Extract the [X, Y] coordinate from the center of the cell holding the provided text.  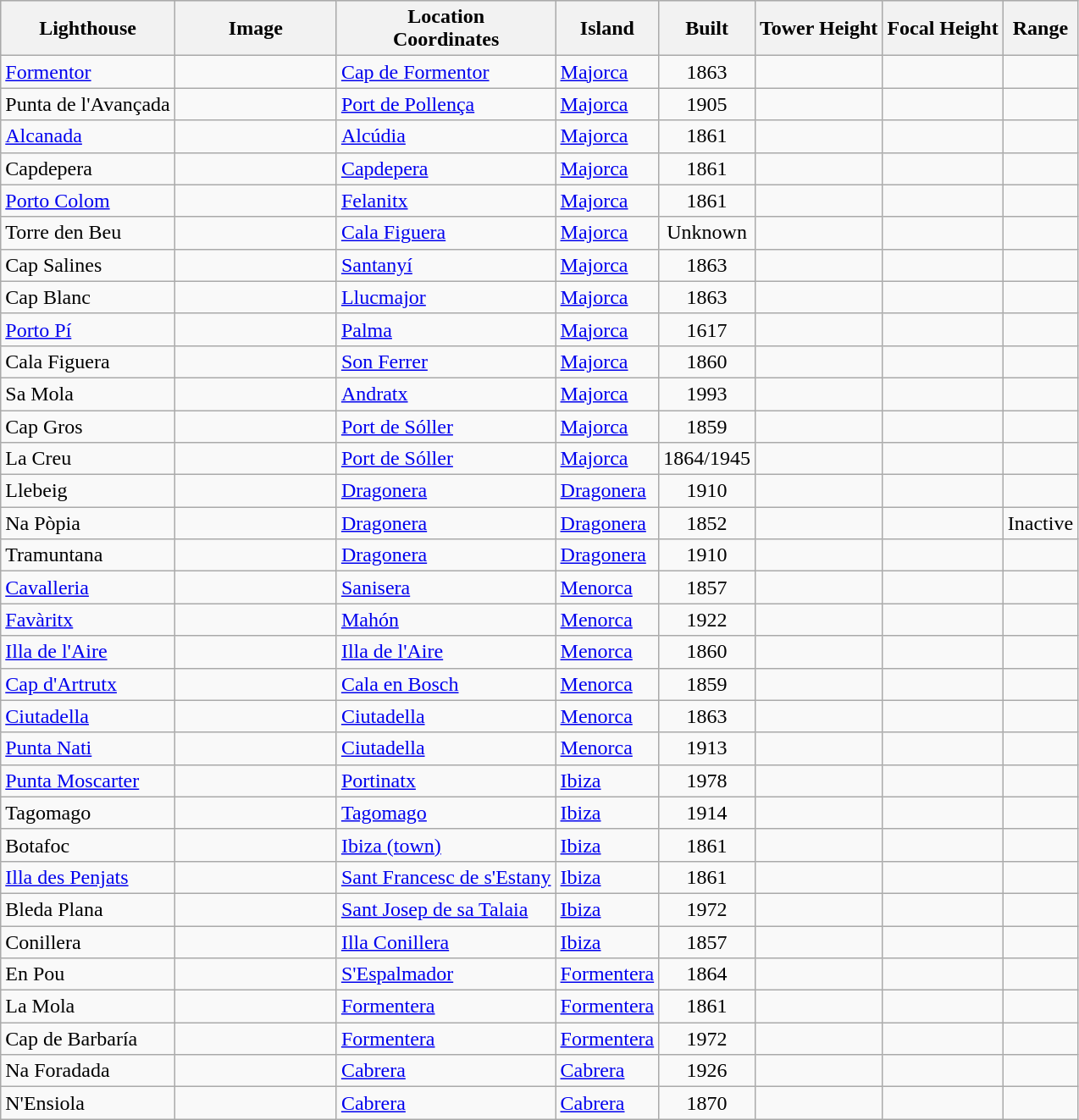
Santanyí [445, 265]
1978 [707, 781]
Punta Moscarter [88, 781]
En Pou [88, 974]
Formentor [88, 72]
Port de Pollença [445, 104]
Inactive [1040, 523]
La Creu [88, 459]
Bleda Plana [88, 909]
Built [707, 29]
Sa Mola [88, 394]
Portinatx [445, 781]
Cap Gros [88, 426]
Mahón [445, 620]
1913 [707, 748]
Conillera [88, 942]
Punta Nati [88, 748]
Ibiza (town) [445, 845]
Cap Blanc [88, 297]
Na Pòpia [88, 523]
Sant Francesc de s'Estany [445, 877]
Llucmajor [445, 297]
Porto Colom [88, 201]
Cap d'Artrutx [88, 684]
Illa des Penjats [88, 877]
Cap de Formentor [445, 72]
Llebeig [88, 491]
Cap de Barbaría [88, 1039]
Cala en Bosch [445, 684]
Island [607, 29]
Alcúdia [445, 136]
Cap Salines [88, 265]
Andratx [445, 394]
1864/1945 [707, 459]
1914 [707, 813]
Illa Conillera [445, 942]
N'Ensiola [88, 1103]
Alcanada [88, 136]
Botafoc [88, 845]
Tower Height [818, 29]
Torre den Beu [88, 233]
S'Espalmador [445, 974]
1852 [707, 523]
1993 [707, 394]
Range [1040, 29]
Image [256, 29]
La Mola [88, 1007]
Punta de l'Avançada [88, 104]
Location Coordinates [445, 29]
Na Foradada [88, 1071]
1905 [707, 104]
Son Ferrer [445, 361]
1926 [707, 1071]
1617 [707, 329]
Favàritx [88, 620]
Felanitx [445, 201]
1870 [707, 1103]
Porto Pí [88, 329]
Cavalleria [88, 588]
Sanisera [445, 588]
1864 [707, 974]
Focal Height [943, 29]
Unknown [707, 233]
Sant Josep de sa Talaia [445, 909]
1922 [707, 620]
Tramuntana [88, 555]
Lighthouse [88, 29]
Palma [445, 329]
